For the text-containing cell, return its midpoint in (X, Y) coordinate format. 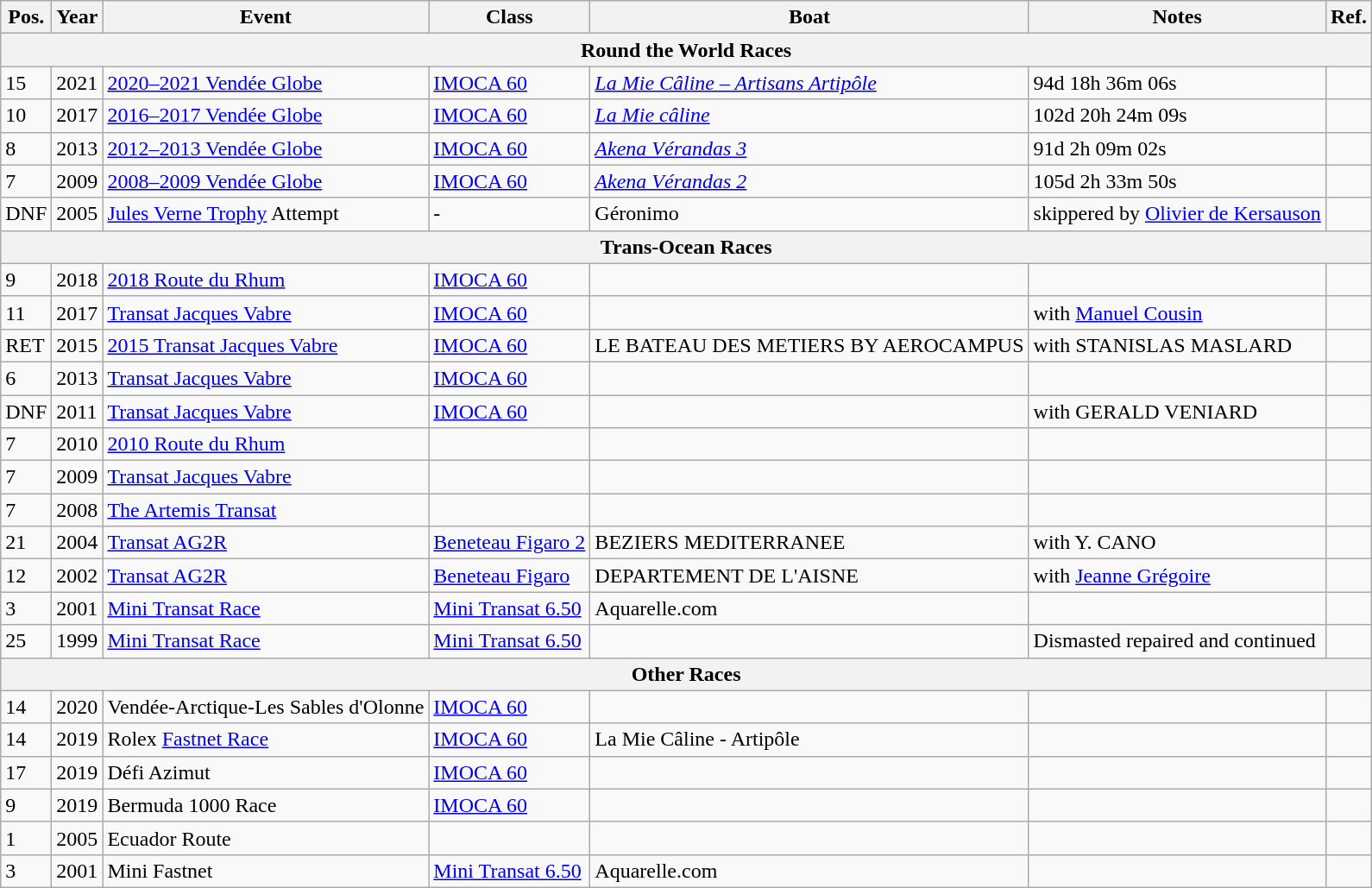
LE BATEAU DES METIERS BY AEROCAMPUS (809, 345)
1999 (78, 641)
Notes (1177, 17)
Jules Verne Trophy Attempt (266, 214)
Ref. (1348, 17)
2015 Transat Jacques Vabre (266, 345)
with Manuel Cousin (1177, 312)
102d 20h 24m 09s (1177, 116)
Beneteau Figaro (509, 576)
Akena Vérandas 2 (809, 181)
2020 (78, 707)
Défi Azimut (266, 772)
Beneteau Figaro 2 (509, 543)
Event (266, 17)
12 (26, 576)
Boat (809, 17)
8 (26, 148)
Vendée-Arctique-Les Sables d'Olonne (266, 707)
RET (26, 345)
2021 (78, 83)
105d 2h 33m 50s (1177, 181)
6 (26, 378)
La Mie Câline - Artipôle (809, 740)
Ecuador Route (266, 838)
2010 (78, 444)
Akena Vérandas 3 (809, 148)
with STANISLAS MASLARD (1177, 345)
2004 (78, 543)
Round the World Races (687, 50)
Other Races (687, 674)
BEZIERS MEDITERRANEE (809, 543)
skippered by Olivier de Kersauson (1177, 214)
La Mie Câline – Artisans Artipôle (809, 83)
La Mie câline (809, 116)
Rolex Fastnet Race (266, 740)
2002 (78, 576)
10 (26, 116)
with Y. CANO (1177, 543)
The Artemis Transat (266, 510)
91d 2h 09m 02s (1177, 148)
Dismasted repaired and continued (1177, 641)
Year (78, 17)
2020–2021 Vendée Globe (266, 83)
Pos. (26, 17)
with Jeanne Grégoire (1177, 576)
1 (26, 838)
2018 Route du Rhum (266, 280)
Trans-Ocean Races (687, 247)
17 (26, 772)
2010 Route du Rhum (266, 444)
94d 18h 36m 06s (1177, 83)
Géronimo (809, 214)
DEPARTEMENT DE L'AISNE (809, 576)
2008 (78, 510)
2016–2017 Vendée Globe (266, 116)
2018 (78, 280)
Class (509, 17)
Mini Fastnet (266, 871)
with GERALD VENIARD (1177, 412)
11 (26, 312)
2011 (78, 412)
- (509, 214)
25 (26, 641)
21 (26, 543)
2012–2013 Vendée Globe (266, 148)
Bermuda 1000 Race (266, 805)
15 (26, 83)
2015 (78, 345)
2008–2009 Vendée Globe (266, 181)
